For the text-containing cell, return its midpoint in (x, y) coordinate format. 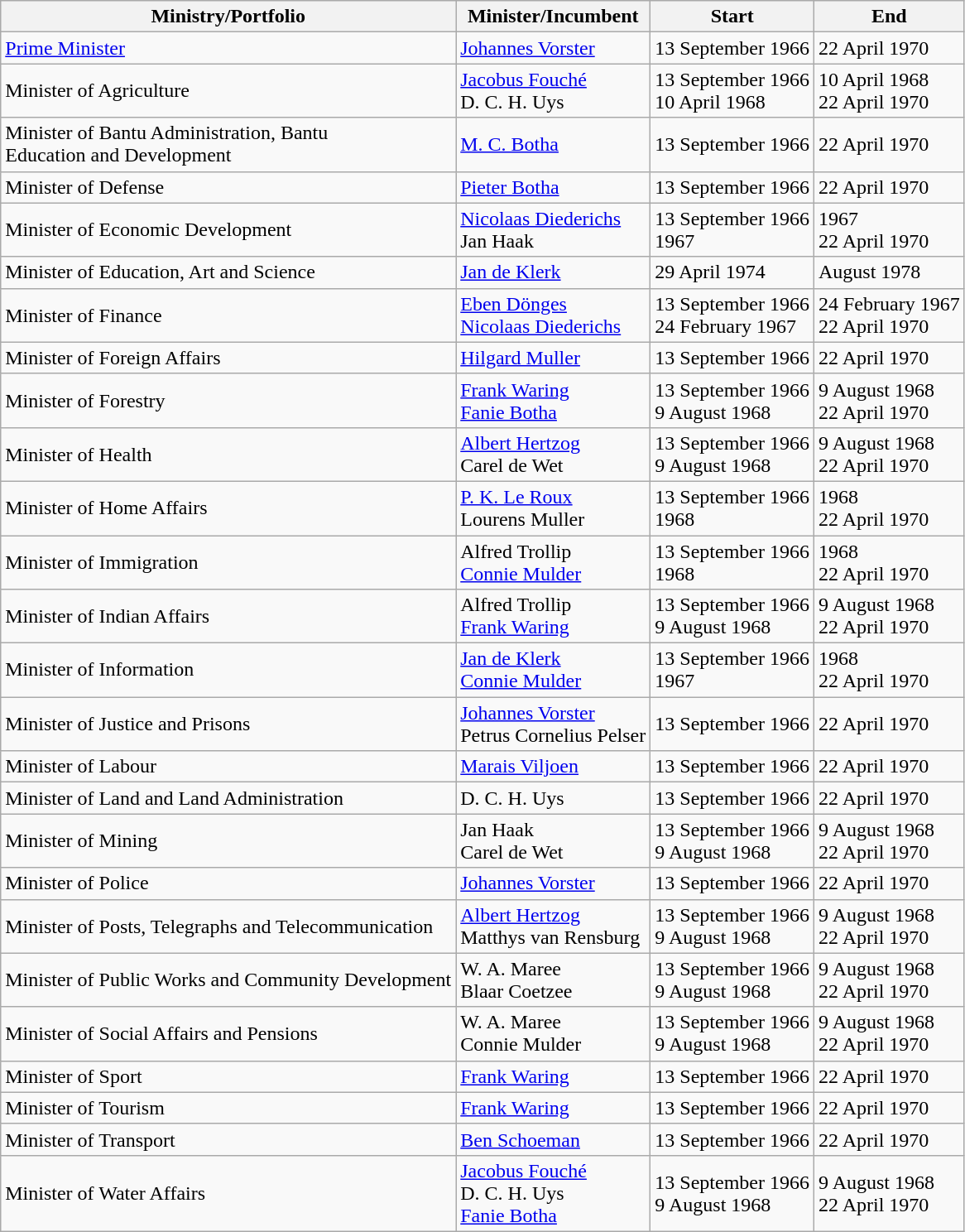
Minister of Home Affairs (228, 508)
Ministry/Portfolio (228, 17)
Minister of Justice and Prisons (228, 724)
Minister of Land and Land Administration (228, 798)
W. A. MareeBlaar Coetzee (553, 980)
Minister of Bantu Administration, BantuEducation and Development (228, 144)
Hilgard Muller (553, 358)
Johannes VorsterPetrus Cornelius Pelser (553, 724)
Albert HertzogCarel de Wet (553, 454)
Minister of Posts, Telegraphs and Telecommunication (228, 926)
End (889, 17)
Pieter Botha (553, 187)
Jan de Klerk (553, 272)
Minister of Foreign Affairs (228, 358)
M. C. Botha (553, 144)
24 February 196722 April 1970 (889, 315)
196722 April 1970 (889, 230)
Minister of Tourism (228, 1108)
13 September 196610 April 1968 (732, 91)
Minister/Incumbent (553, 17)
Jan de KlerkConnie Mulder (553, 671)
Jacobus FouchéD. C. H. Uys (553, 91)
Minister of Defense (228, 187)
Jan HaakCarel de Wet (553, 841)
Minister of Economic Development (228, 230)
Eben DöngesNicolaas Diederichs (553, 315)
Minister of Indian Affairs (228, 616)
Minister of Health (228, 454)
Alfred TrollipFrank Waring (553, 616)
W. A. MareeConnie Mulder (553, 1033)
D. C. H. Uys (553, 798)
Minister of Mining (228, 841)
Nicolaas DiederichsJan Haak (553, 230)
Minister of Finance (228, 315)
13 September 196624 February 1967 (732, 315)
Albert HertzogMatthys van Rensburg (553, 926)
Start (732, 17)
August 1978 (889, 272)
Minister of Police (228, 883)
Alfred TrollipConnie Mulder (553, 561)
Minister of Social Affairs and Pensions (228, 1033)
Minister of Information (228, 671)
P. K. Le RouxLourens Muller (553, 508)
Minister of Immigration (228, 561)
Minister of Forestry (228, 401)
29 April 1974 (732, 272)
Frank WaringFanie Botha (553, 401)
Jacobus FouchéD. C. H. UysFanie Botha (553, 1193)
Marais Viljoen (553, 767)
Minister of Sport (228, 1076)
Minister of Transport (228, 1139)
Ben Schoeman (553, 1139)
Minister of Labour (228, 767)
Minister of Public Works and Community Development (228, 980)
Prime Minister (228, 48)
Minister of Agriculture (228, 91)
Minister of Education, Art and Science (228, 272)
Minister of Water Affairs (228, 1193)
10 April 196822 April 1970 (889, 91)
